Locate the cell with the specified text and output its [x, y] center coordinate. 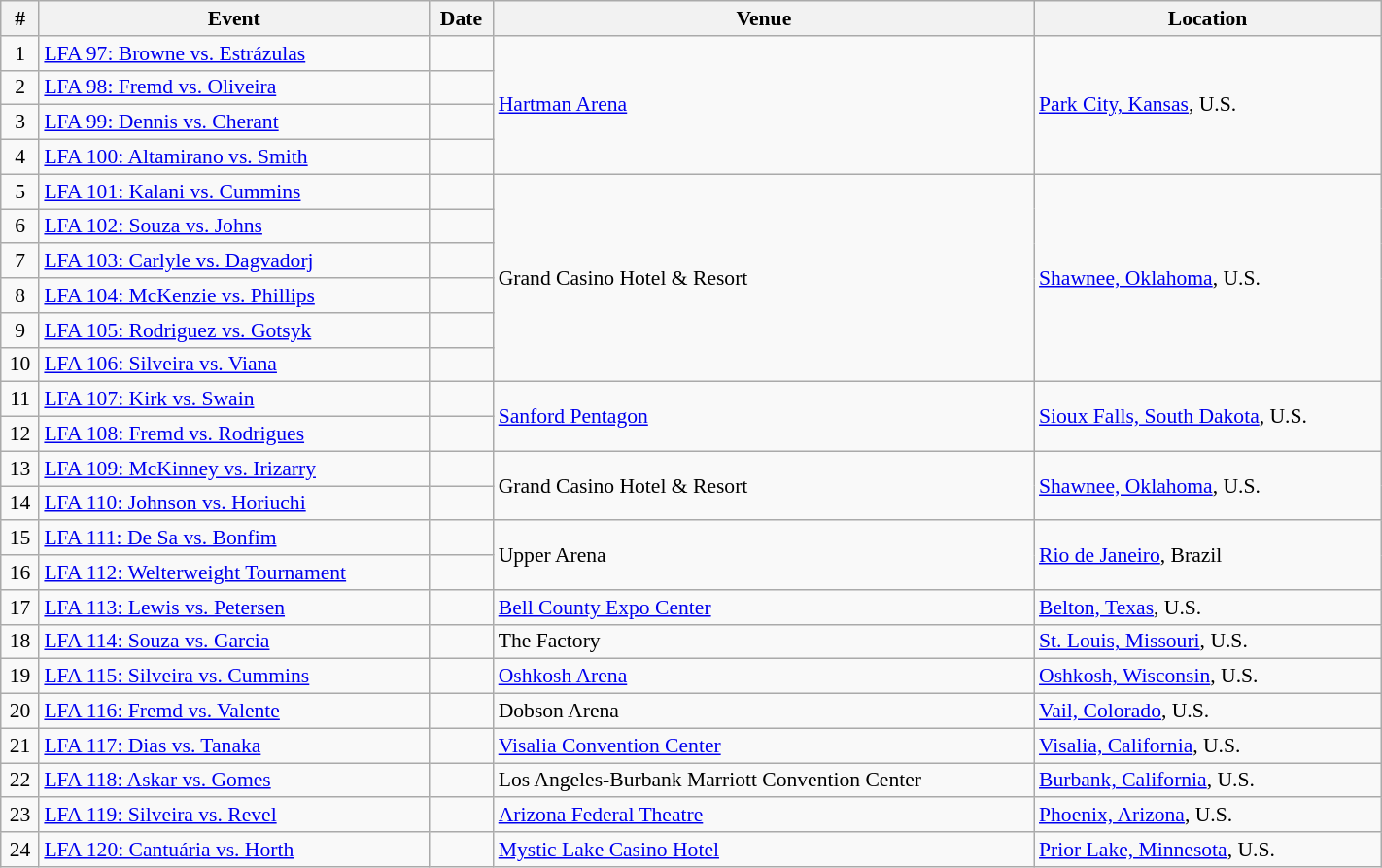
LFA 100: Altamirano vs. Smith [233, 157]
17 [20, 608]
2 [20, 87]
LFA 113: Lewis vs. Petersen [233, 608]
LFA 101: Kalani vs. Cummins [233, 191]
22 [20, 781]
LFA 102: Souza vs. Johns [233, 226]
Mystic Lake Casino Hotel [764, 850]
LFA 108: Fremd vs. Rodrigues [233, 434]
1 [20, 53]
Venue [764, 18]
Upper Arena [764, 556]
Sanford Pentagon [764, 416]
LFA 104: McKenzie vs. Phillips [233, 295]
9 [20, 330]
LFA 103: Carlyle vs. Dagvadorj [233, 261]
Park City, Kansas, U.S. [1207, 105]
Hartman Arena [764, 105]
Vail, Colorado, U.S. [1207, 712]
LFA 110: Johnson vs. Horiuchi [233, 503]
LFA 97: Browne vs. Estrázulas [233, 53]
3 [20, 122]
21 [20, 746]
11 [20, 399]
LFA 119: Silveira vs. Revel [233, 816]
23 [20, 816]
LFA 109: McKinney vs. Irizarry [233, 469]
5 [20, 191]
13 [20, 469]
18 [20, 642]
19 [20, 677]
LFA 120: Cantuária vs. Horth [233, 850]
LFA 111: De Sa vs. Bonfim [233, 538]
LFA 118: Askar vs. Gomes [233, 781]
15 [20, 538]
St. Louis, Missouri, U.S. [1207, 642]
16 [20, 573]
# [20, 18]
Date [461, 18]
Oshkosh, Wisconsin, U.S. [1207, 677]
Location [1207, 18]
Prior Lake, Minnesota, U.S. [1207, 850]
Burbank, California, U.S. [1207, 781]
Dobson Arena [764, 712]
LFA 117: Dias vs. Tanaka [233, 746]
7 [20, 261]
Visalia, California, U.S. [1207, 746]
Phoenix, Arizona, U.S. [1207, 816]
LFA 98: Fremd vs. Oliveira [233, 87]
LFA 114: Souza vs. Garcia [233, 642]
Bell County Expo Center [764, 608]
Event [233, 18]
LFA 115: Silveira vs. Cummins [233, 677]
LFA 116: Fremd vs. Valente [233, 712]
10 [20, 365]
LFA 105: Rodriguez vs. Gotsyk [233, 330]
6 [20, 226]
Sioux Falls, South Dakota, U.S. [1207, 416]
LFA 99: Dennis vs. Cherant [233, 122]
The Factory [764, 642]
4 [20, 157]
12 [20, 434]
24 [20, 850]
8 [20, 295]
LFA 107: Kirk vs. Swain [233, 399]
Arizona Federal Theatre [764, 816]
20 [20, 712]
LFA 112: Welterweight Tournament [233, 573]
LFA 106: Silveira vs. Viana [233, 365]
Los Angeles-Burbank Marriott Convention Center [764, 781]
Belton, Texas, U.S. [1207, 608]
Oshkosh Arena [764, 677]
Rio de Janeiro, Brazil [1207, 556]
Visalia Convention Center [764, 746]
14 [20, 503]
